Locate the cell with the specified text and output its (X, Y) center coordinate. 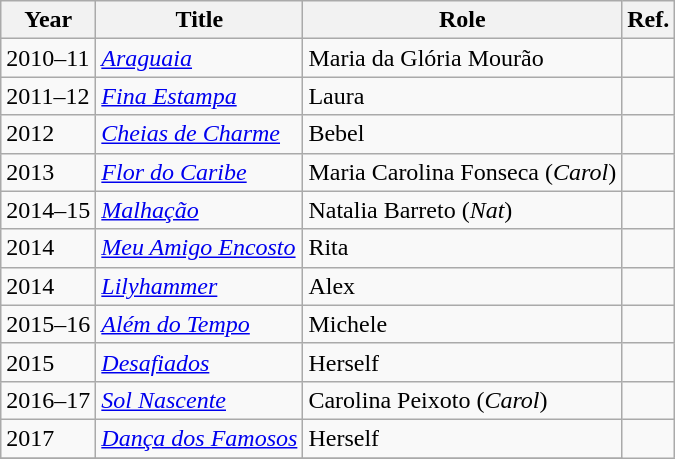
2015–16 (48, 324)
Desafiados (200, 362)
2010–11 (48, 58)
Dança dos Famosos (200, 438)
Lilyhammer (200, 286)
2013 (48, 172)
Cheias de Charme (200, 134)
Year (48, 20)
Meu Amigo Encosto (200, 248)
Laura (462, 96)
Michele (462, 324)
Araguaia (200, 58)
2011–12 (48, 96)
2015 (48, 362)
Role (462, 20)
Malhação (200, 210)
Fina Estampa (200, 96)
Maria Carolina Fonseca (Carol) (462, 172)
Rita (462, 248)
Além do Tempo (200, 324)
Natalia Barreto (Nat) (462, 210)
2017 (48, 438)
Flor do Caribe (200, 172)
Ref. (648, 20)
Title (200, 20)
2016–17 (48, 400)
Sol Nascente (200, 400)
Maria da Glória Mourão (462, 58)
Alex (462, 286)
2014–15 (48, 210)
Carolina Peixoto (Carol) (462, 400)
2012 (48, 134)
Bebel (462, 134)
